Provide the [X, Y] coordinate of the cell's center where the given text is located.  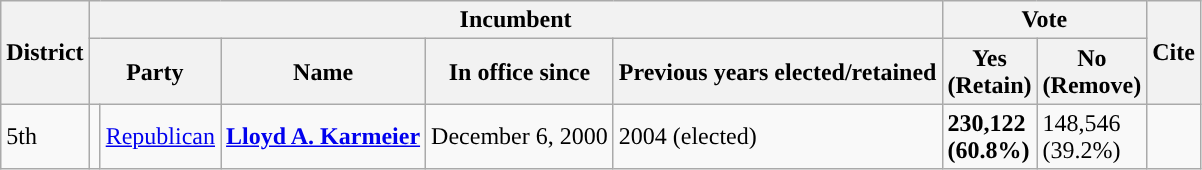
No(Remove) [1092, 72]
230,122(60.8%) [990, 136]
Previous years elected/retained [778, 72]
In office since [520, 72]
Cite [1174, 52]
December 6, 2000 [520, 136]
Yes(Retain) [990, 72]
Party [154, 72]
Vote [1044, 20]
5th [45, 136]
148,546(39.2%) [1092, 136]
District [45, 52]
Lloyd A. Karmeier [324, 136]
Incumbent [516, 20]
2004 (elected) [778, 136]
Name [324, 72]
Republican [160, 136]
